Locate the cell with the specified text and output its (x, y) center coordinate. 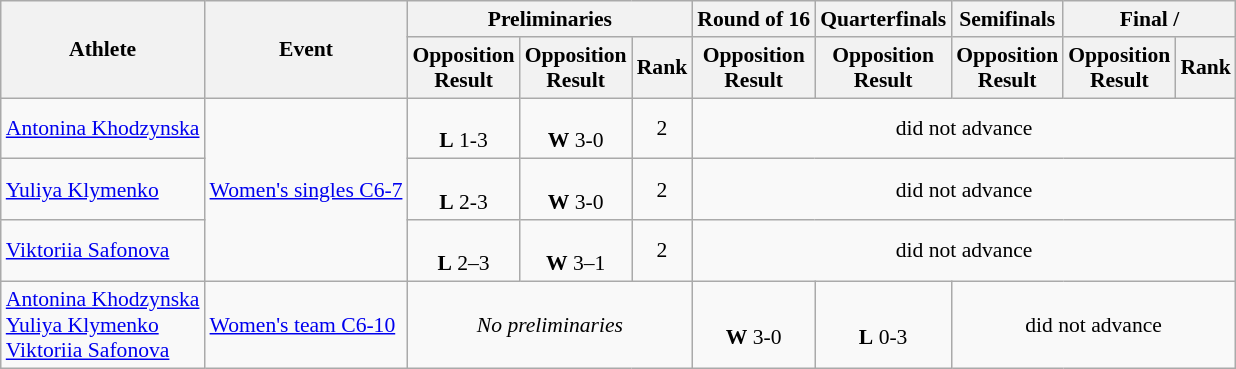
L 1-3 (463, 128)
W 3–1 (576, 250)
Semifinals (1007, 19)
Final / (1150, 19)
L 0-3 (883, 324)
L 2–3 (463, 250)
Antonina Khodzynska (103, 128)
No preliminaries (550, 324)
Viktoriia Safonova (103, 250)
L 2-3 (463, 190)
Antonina Khodzynska Yuliya Klymenko Viktoriia Safonova (103, 324)
Quarterfinals (883, 19)
Event (306, 50)
Preliminaries (550, 19)
Round of 16 (754, 19)
Athlete (103, 50)
Yuliya Klymenko (103, 190)
Women's team C6-10 (306, 324)
Women's singles C6-7 (306, 190)
